Determine the [X, Y] coordinate at the center of the cell enclosing the given text.  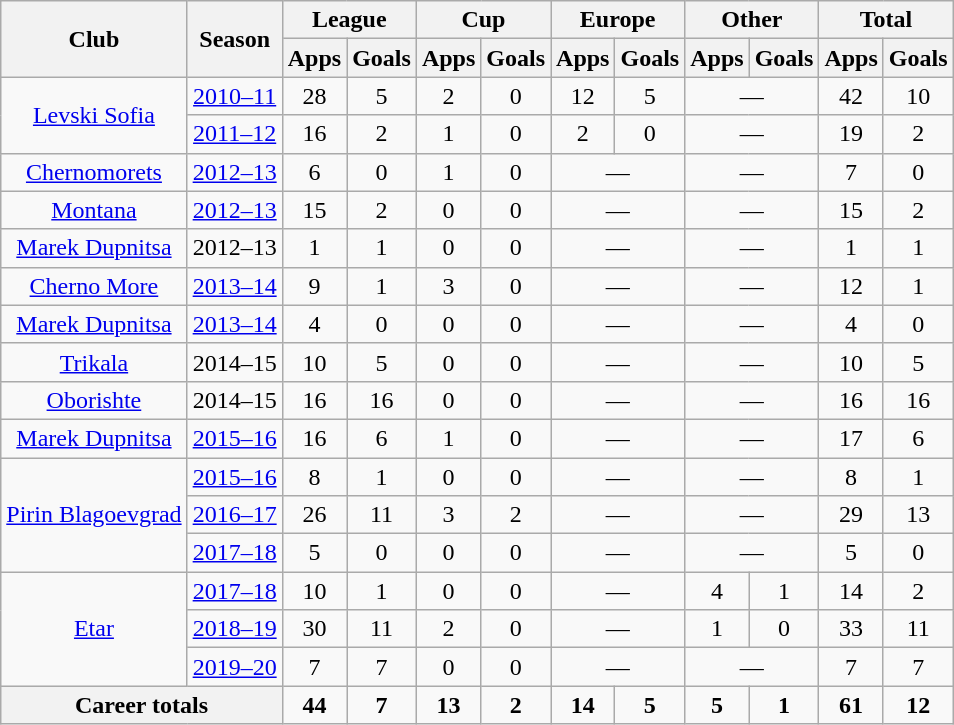
44 [314, 705]
9 [314, 286]
Etar [94, 629]
2010–11 [234, 96]
30 [314, 629]
2011–12 [234, 134]
Other [752, 20]
2016–17 [234, 515]
28 [314, 96]
17 [851, 438]
Levski Sofia [94, 115]
Career totals [142, 705]
Europe [618, 20]
19 [851, 134]
42 [851, 96]
Trikala [94, 362]
Chernomorets [94, 172]
Season [234, 39]
Total [886, 20]
2018–19 [234, 629]
Montana [94, 210]
Club [94, 39]
League [349, 20]
26 [314, 515]
Cherno More [94, 286]
Pirin Blagoevgrad [94, 515]
33 [851, 629]
2019–20 [234, 667]
61 [851, 705]
29 [851, 515]
Oborishte [94, 400]
Cup [483, 20]
